Identify which cell holds the provided text, then report its (x, y) central coordinate. 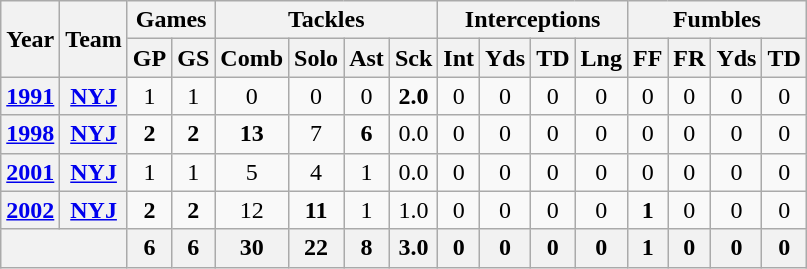
30 (252, 248)
Int (459, 58)
Games (170, 20)
Tackles (326, 20)
3.0 (413, 248)
Team (94, 39)
GP (149, 58)
Ast (367, 58)
1998 (30, 134)
12 (252, 210)
Interceptions (533, 20)
13 (252, 134)
FR (690, 58)
2001 (30, 172)
Sck (413, 58)
Comb (252, 58)
2002 (30, 210)
Solo (316, 58)
Fumbles (716, 20)
1.0 (413, 210)
8 (367, 248)
GS (194, 58)
22 (316, 248)
1991 (30, 96)
11 (316, 210)
4 (316, 172)
5 (252, 172)
7 (316, 134)
FF (647, 58)
Lng (601, 58)
Year (30, 39)
2.0 (413, 96)
